Pinpoint the cell where the given text exists, returning its [X, Y] midpoint coordinate. 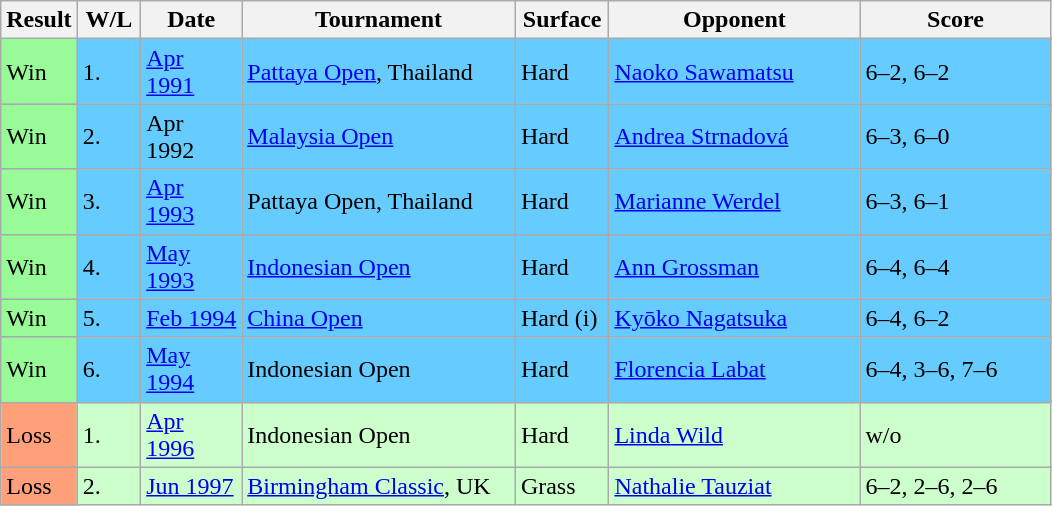
Linda Wild [734, 434]
Apr 1992 [192, 136]
Apr 1996 [192, 434]
Nathalie Tauziat [734, 486]
China Open [379, 318]
3. [109, 202]
Ann Grossman [734, 266]
5. [109, 318]
6. [109, 370]
Hard (i) [562, 318]
Birmingham Classic, UK [379, 486]
Score [956, 20]
w/o [956, 434]
6–3, 6–1 [956, 202]
6–4, 6–4 [956, 266]
Surface [562, 20]
May 1994 [192, 370]
4. [109, 266]
Grass [562, 486]
Result [39, 20]
W/L [109, 20]
6–2, 6–2 [956, 72]
Apr 1991 [192, 72]
Date [192, 20]
Florencia Labat [734, 370]
Naoko Sawamatsu [734, 72]
Malaysia Open [379, 136]
Opponent [734, 20]
Andrea Strnadová [734, 136]
May 1993 [192, 266]
6–4, 3–6, 7–6 [956, 370]
Feb 1994 [192, 318]
6–3, 6–0 [956, 136]
Kyōko Nagatsuka [734, 318]
Marianne Werdel [734, 202]
Jun 1997 [192, 486]
Apr 1993 [192, 202]
6–4, 6–2 [956, 318]
Tournament [379, 20]
6–2, 2–6, 2–6 [956, 486]
